Pinpoint the cell where the given text exists, returning its (X, Y) midpoint coordinate. 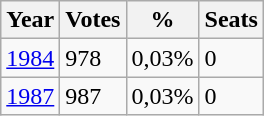
% (162, 20)
987 (93, 96)
978 (93, 58)
Seats (231, 20)
Year (30, 20)
1987 (30, 96)
Votes (93, 20)
1984 (30, 58)
